Output the [x, y] coordinate of the center of the cell containing the given text.  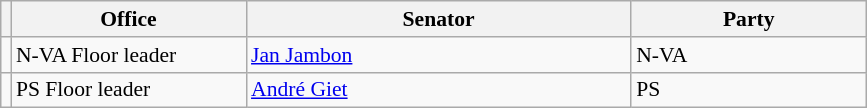
N-VA Floor leader [128, 55]
N-VA [748, 55]
PS [748, 90]
Jan Jambon [438, 55]
Senator [438, 19]
André Giet [438, 90]
Office [128, 19]
Party [748, 19]
PS Floor leader [128, 90]
